Search for the cell housing the specified text and yield its (X, Y) center coordinate. 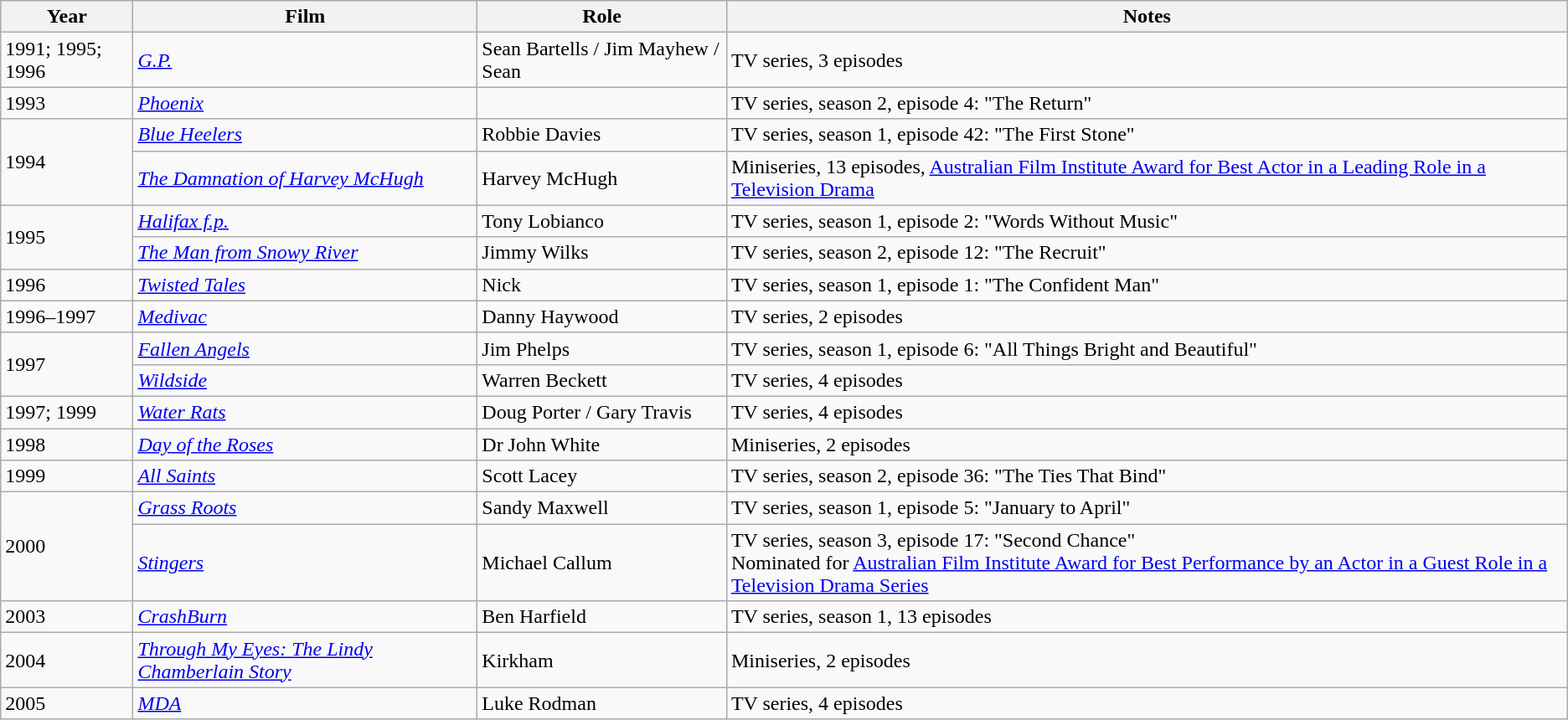
Notes (1147, 17)
Medivac (305, 316)
Wildside (305, 380)
Jim Phelps (602, 348)
1997; 1999 (67, 412)
Through My Eyes: The Lindy Chamberlain Story (305, 660)
Scott Lacey (602, 476)
Grass Roots (305, 508)
1994 (67, 162)
TV series, season 2, episode 4: "The Return" (1147, 103)
1993 (67, 103)
TV series, 2 episodes (1147, 316)
Harvey McHugh (602, 177)
1997 (67, 364)
TV series, season 1, episode 6: "All Things Bright and Beautiful" (1147, 348)
Jimmy Wilks (602, 253)
1996 (67, 285)
1991; 1995; 1996 (67, 60)
Michael Callum (602, 563)
The Damnation of Harvey McHugh (305, 177)
G.P. (305, 60)
Stingers (305, 563)
Danny Haywood (602, 316)
2003 (67, 617)
Nick (602, 285)
Halifax f.p. (305, 221)
The Man from Snowy River (305, 253)
Fallen Angels (305, 348)
TV series, season 1, episode 5: "January to April" (1147, 508)
1996–1997 (67, 316)
TV series, season 1, 13 episodes (1147, 617)
1995 (67, 237)
MDA (305, 703)
1999 (67, 476)
TV series, season 2, episode 36: "The Ties That Bind" (1147, 476)
TV series, 3 episodes (1147, 60)
2000 (67, 547)
TV series, season 1, episode 42: "The First Stone" (1147, 135)
2005 (67, 703)
Film (305, 17)
CrashBurn (305, 617)
Blue Heelers (305, 135)
TV series, season 1, episode 1: "The Confident Man" (1147, 285)
Tony Lobianco (602, 221)
Miniseries, 13 episodes, Australian Film Institute Award for Best Actor in a Leading Role in a Television Drama (1147, 177)
Kirkham (602, 660)
TV series, season 1, episode 2: "Words Without Music" (1147, 221)
Ben Harfield (602, 617)
Robbie Davies (602, 135)
Twisted Tales (305, 285)
Warren Beckett (602, 380)
Role (602, 17)
Phoenix (305, 103)
Day of the Roses (305, 445)
2004 (67, 660)
1998 (67, 445)
Dr John White (602, 445)
Sean Bartells / Jim Mayhew / Sean (602, 60)
Luke Rodman (602, 703)
Year (67, 17)
Doug Porter / Gary Travis (602, 412)
All Saints (305, 476)
TV series, season 2, episode 12: "The Recruit" (1147, 253)
Sandy Maxwell (602, 508)
Water Rats (305, 412)
